Locate the cell with the specified text and output its (x, y) center coordinate. 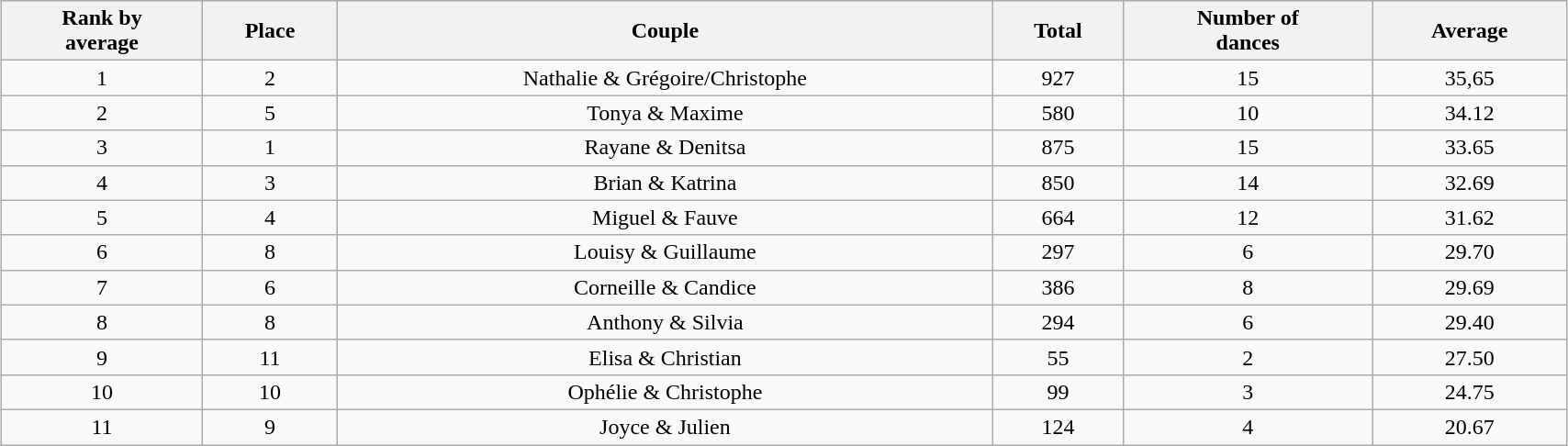
294 (1058, 322)
875 (1058, 148)
Rayane & Denitsa (665, 148)
Ophélie & Christophe (665, 392)
Louisy & Guillaume (665, 252)
Tonya & Maxime (665, 113)
850 (1058, 183)
31.62 (1469, 217)
12 (1248, 217)
Total (1058, 31)
Brian & Katrina (665, 183)
29.40 (1469, 322)
99 (1058, 392)
Place (270, 31)
24.75 (1469, 392)
Rank byaverage (102, 31)
386 (1058, 287)
Number of dances (1248, 31)
55 (1058, 357)
27.50 (1469, 357)
580 (1058, 113)
29.69 (1469, 287)
35,65 (1469, 78)
29.70 (1469, 252)
32.69 (1469, 183)
33.65 (1469, 148)
Corneille & Candice (665, 287)
7 (102, 287)
927 (1058, 78)
Nathalie & Grégoire/Christophe (665, 78)
Average (1469, 31)
Anthony & Silvia (665, 322)
Joyce & Julien (665, 427)
20.67 (1469, 427)
297 (1058, 252)
Elisa & Christian (665, 357)
14 (1248, 183)
124 (1058, 427)
Couple (665, 31)
Miguel & Fauve (665, 217)
664 (1058, 217)
34.12 (1469, 113)
